Extract the (x, y) coordinate from the center of the cell holding the provided text.  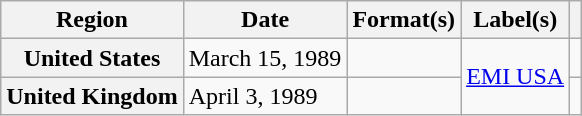
Format(s) (404, 20)
April 3, 1989 (265, 96)
United Kingdom (92, 96)
Date (265, 20)
Label(s) (516, 20)
March 15, 1989 (265, 58)
EMI USA (516, 77)
United States (92, 58)
Region (92, 20)
